Extract the (x, y) coordinate from the center of the cell holding the provided text.  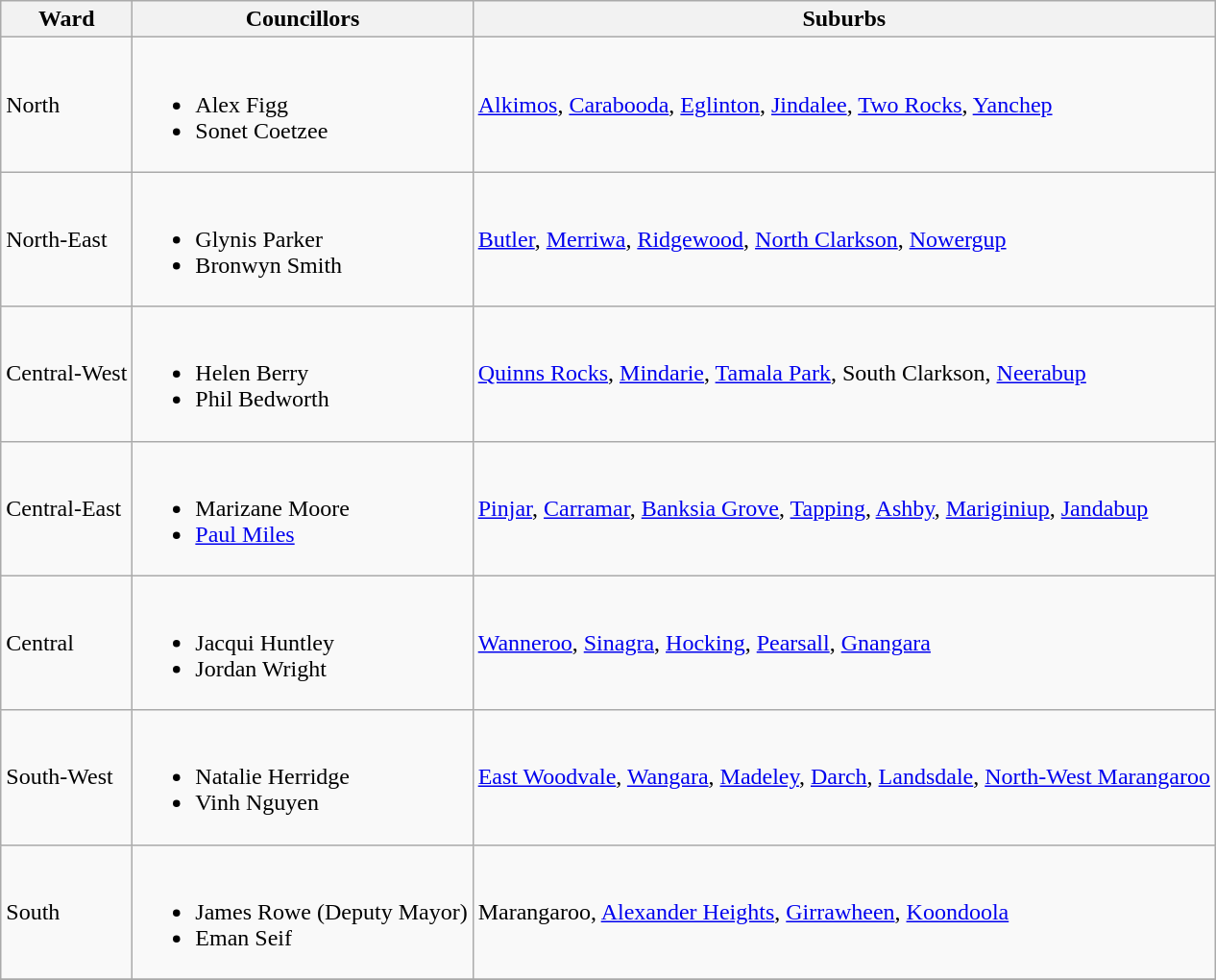
Ward (67, 19)
Quinns Rocks, Mindarie, Tamala Park, South Clarkson, Neerabup (843, 374)
South (67, 912)
Helen BerryPhil Bedworth (303, 374)
Councillors (303, 19)
Glynis ParkerBronwyn Smith (303, 239)
Natalie HerridgeVinh Nguyen (303, 777)
Wanneroo, Sinagra, Hocking, Pearsall, Gnangara (843, 643)
Butler, Merriwa, Ridgewood, North Clarkson, Nowergup (843, 239)
Central (67, 643)
East Woodvale, Wangara, Madeley, Darch, Landsdale, North-West Marangaroo (843, 777)
Alkimos, Carabooda, Eglinton, Jindalee, Two Rocks, Yanchep (843, 105)
Central-West (67, 374)
South-West (67, 777)
Marangaroo, Alexander Heights, Girrawheen, Koondoola (843, 912)
Alex FiggSonet Coetzee (303, 105)
North-East (67, 239)
Marizane MoorePaul Miles (303, 508)
Pinjar, Carramar, Banksia Grove, Tapping, Ashby, Mariginiup, Jandabup (843, 508)
North (67, 105)
Central-East (67, 508)
Suburbs (843, 19)
James Rowe (Deputy Mayor)Eman Seif (303, 912)
Jacqui HuntleyJordan Wright (303, 643)
